From the cell containing the given text, extract its center point as (x, y) coordinate. 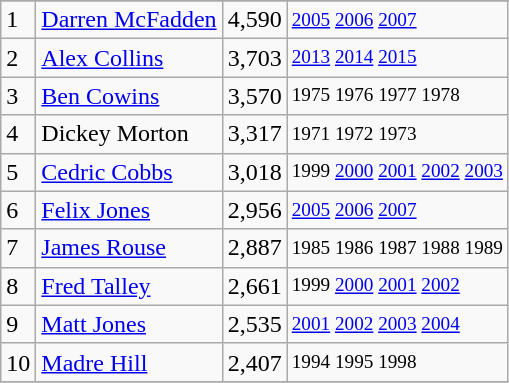
Ben Cowins (129, 96)
1971 1972 1973 (397, 134)
Darren McFadden (129, 20)
1975 1976 1977 1978 (397, 96)
5 (18, 172)
3,703 (254, 58)
1985 1986 1987 1988 1989 (397, 248)
Felix Jones (129, 210)
1999 2000 2001 2002 2003 (397, 172)
2,407 (254, 362)
3 (18, 96)
1999 2000 2001 2002 (397, 286)
James Rouse (129, 248)
4,590 (254, 20)
8 (18, 286)
3,317 (254, 134)
Dickey Morton (129, 134)
7 (18, 248)
2,661 (254, 286)
2,956 (254, 210)
Madre Hill (129, 362)
3,570 (254, 96)
2,887 (254, 248)
3,018 (254, 172)
4 (18, 134)
2013 2014 2015 (397, 58)
6 (18, 210)
2 (18, 58)
1994 1995 1998 (397, 362)
10 (18, 362)
Cedric Cobbs (129, 172)
9 (18, 324)
Alex Collins (129, 58)
Matt Jones (129, 324)
1 (18, 20)
2001 2002 2003 2004 (397, 324)
Fred Talley (129, 286)
2,535 (254, 324)
